Output the [x, y] coordinate of the center of the cell containing the given text.  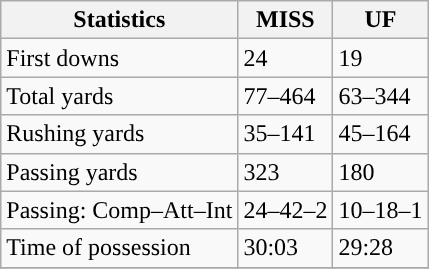
Rushing yards [120, 134]
UF [380, 20]
Statistics [120, 20]
29:28 [380, 248]
Passing: Comp–Att–Int [120, 210]
10–18–1 [380, 210]
24–42–2 [286, 210]
Passing yards [120, 172]
77–464 [286, 96]
35–141 [286, 134]
63–344 [380, 96]
MISS [286, 20]
First downs [120, 58]
323 [286, 172]
180 [380, 172]
45–164 [380, 134]
24 [286, 58]
19 [380, 58]
Total yards [120, 96]
Time of possession [120, 248]
30:03 [286, 248]
